Provide the [X, Y] coordinate of the cell's center where the given text is located.  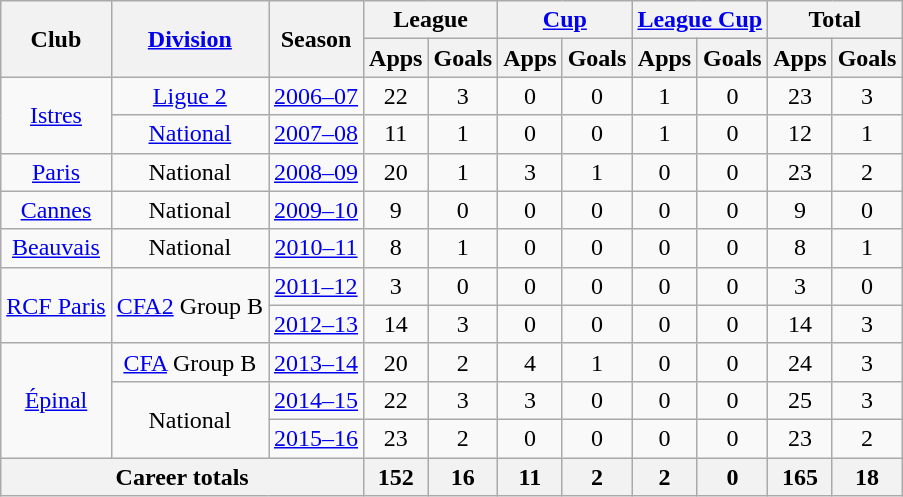
League Cup [700, 20]
2009–10 [316, 210]
2006–07 [316, 96]
16 [463, 477]
CFA2 Group B [190, 305]
Cup [565, 20]
18 [867, 477]
25 [800, 400]
2013–14 [316, 362]
2008–09 [316, 172]
Épinal [56, 400]
Career totals [182, 477]
Season [316, 39]
2014–15 [316, 400]
CFA Group B [190, 362]
Ligue 2 [190, 96]
24 [800, 362]
4 [530, 362]
2011–12 [316, 286]
165 [800, 477]
Paris [56, 172]
Cannes [56, 210]
RCF Paris [56, 305]
League [431, 20]
Total [835, 20]
2012–13 [316, 324]
2010–11 [316, 248]
Beauvais [56, 248]
12 [800, 134]
2007–08 [316, 134]
Division [190, 39]
Club [56, 39]
152 [396, 477]
2015–16 [316, 438]
Istres [56, 115]
